Detect which cell encompasses the target text, then output its (x, y) center coordinate. 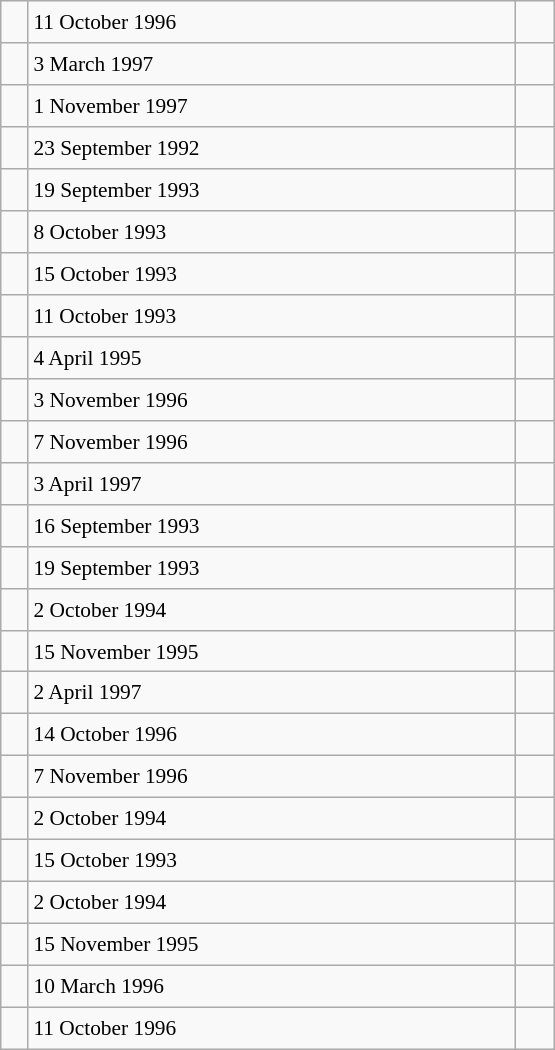
10 March 1996 (272, 986)
14 October 1996 (272, 735)
3 April 1997 (272, 483)
2 April 1997 (272, 693)
4 April 1995 (272, 358)
23 September 1992 (272, 148)
16 September 1993 (272, 525)
1 November 1997 (272, 106)
11 October 1993 (272, 316)
3 November 1996 (272, 399)
3 March 1997 (272, 64)
8 October 1993 (272, 232)
